Capture the cell that displays the provided text and extract its [x, y] central coordinate. 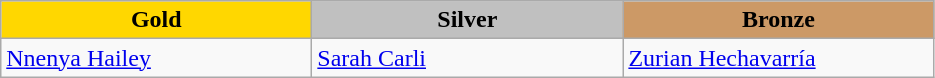
Sarah Carli [468, 58]
Nnenya Hailey [156, 58]
Zurian Hechavarría [778, 58]
Gold [156, 20]
Silver [468, 20]
Bronze [778, 20]
